Locate the cell with the specified text and output its [x, y] center coordinate. 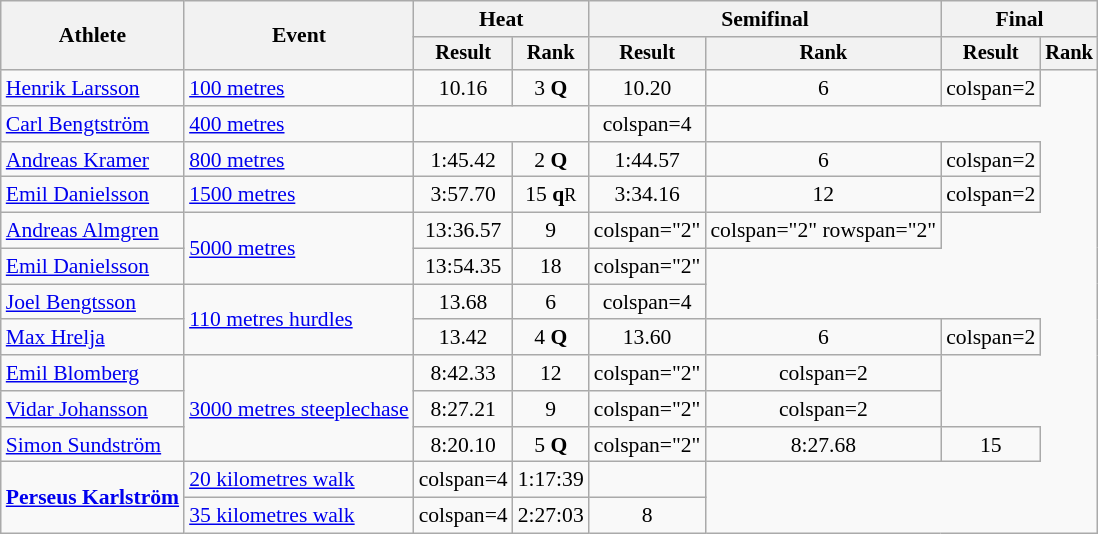
Andreas Kramer [92, 160]
2:27:03 [551, 516]
Emil Blomberg [92, 373]
100 metres [299, 88]
1:17:39 [551, 480]
1500 metres [299, 195]
10.20 [648, 88]
8:42.33 [464, 373]
Heat [502, 19]
13.68 [464, 302]
1:45.42 [464, 160]
Max Hrelja [92, 338]
13:36.57 [464, 231]
15 qR [551, 195]
5000 metres [299, 248]
3:57.70 [464, 195]
3 Q [551, 88]
Andreas Almgren [92, 231]
1:44.57 [648, 160]
13.60 [648, 338]
4 Q [551, 338]
Joel Bengtsson [92, 302]
Final [1020, 19]
Simon Sundström [92, 445]
8 [648, 516]
110 metres hurdles [299, 320]
13:54.35 [464, 267]
8:27.21 [464, 409]
15 [990, 445]
400 metres [299, 124]
Vidar Johansson [92, 409]
3:34.16 [648, 195]
800 metres [299, 160]
35 kilometres walk [299, 516]
Carl Bengtström [92, 124]
Perseus Karlström [92, 498]
Event [299, 36]
5 Q [551, 445]
8:27.68 [823, 445]
3000 metres steeplechase [299, 408]
Semifinal [765, 19]
Henrik Larsson [92, 88]
colspan="2" rowspan="2" [823, 231]
20 kilometres walk [299, 480]
8:20.10 [464, 445]
18 [551, 267]
10.16 [464, 88]
Athlete [92, 36]
13.42 [464, 338]
2 Q [551, 160]
